Capture the cell that displays the provided text and extract its [X, Y] central coordinate. 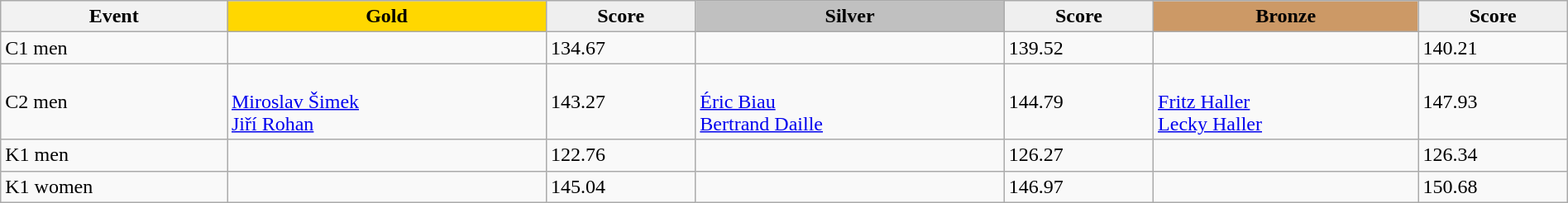
140.21 [1493, 48]
C2 men [114, 101]
Silver [850, 17]
147.93 [1493, 101]
Event [114, 17]
143.27 [621, 101]
150.68 [1493, 186]
Gold [386, 17]
139.52 [1078, 48]
Miroslav ŠimekJiří Rohan [386, 101]
126.27 [1078, 155]
126.34 [1493, 155]
145.04 [621, 186]
K1 men [114, 155]
Éric BiauBertrand Daille [850, 101]
144.79 [1078, 101]
146.97 [1078, 186]
Bronze [1286, 17]
134.67 [621, 48]
C1 men [114, 48]
122.76 [621, 155]
Fritz HallerLecky Haller [1286, 101]
K1 women [114, 186]
